Locate the cell with the specified text and output its [x, y] center coordinate. 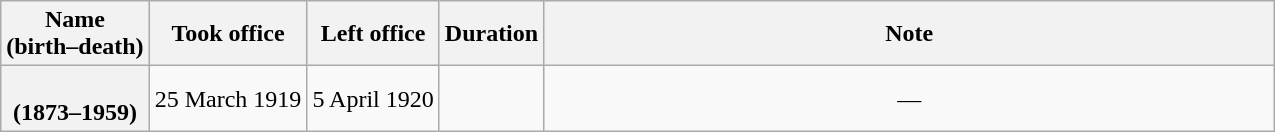
Duration [491, 34]
— [910, 98]
Left office [373, 34]
25 March 1919 [228, 98]
Note [910, 34]
Name(birth–death) [75, 34]
(1873–1959) [75, 98]
5 April 1920 [373, 98]
Took office [228, 34]
